Provide the (x, y) coordinate of the cell's center where the given text is located.  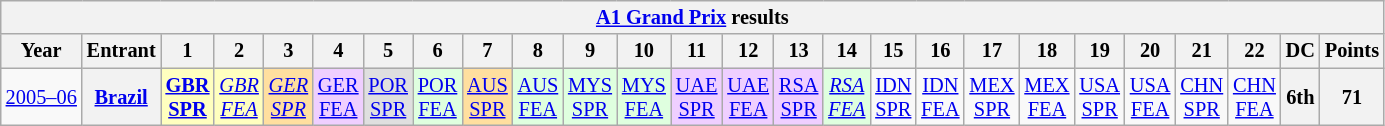
RSASPR (798, 97)
20 (1150, 51)
6 (438, 51)
9 (590, 51)
16 (940, 51)
AUSSPR (487, 97)
IDNFEA (940, 97)
15 (893, 51)
UAEFEA (748, 97)
13 (798, 51)
Year (42, 51)
22 (1254, 51)
PORSPR (388, 97)
4 (338, 51)
2 (238, 51)
GBRFEA (238, 97)
MEXFEA (1046, 97)
19 (1099, 51)
3 (288, 51)
2005–06 (42, 97)
MYSSPR (590, 97)
21 (1202, 51)
GBRSPR (188, 97)
Entrant (122, 51)
MYSFEA (644, 97)
USAFEA (1150, 97)
7 (487, 51)
Points (1352, 51)
14 (846, 51)
11 (697, 51)
RSAFEA (846, 97)
Brazil (122, 97)
AUSFEA (538, 97)
MEXSPR (992, 97)
CHNFEA (1254, 97)
GERFEA (338, 97)
10 (644, 51)
18 (1046, 51)
71 (1352, 97)
6th (1300, 97)
GERSPR (288, 97)
12 (748, 51)
DC (1300, 51)
17 (992, 51)
USASPR (1099, 97)
CHNSPR (1202, 97)
UAESPR (697, 97)
PORFEA (438, 97)
5 (388, 51)
8 (538, 51)
A1 Grand Prix results (692, 17)
IDNSPR (893, 97)
1 (188, 51)
